Scan for the cell matching the given text and deliver its [X, Y] coordinate at center. 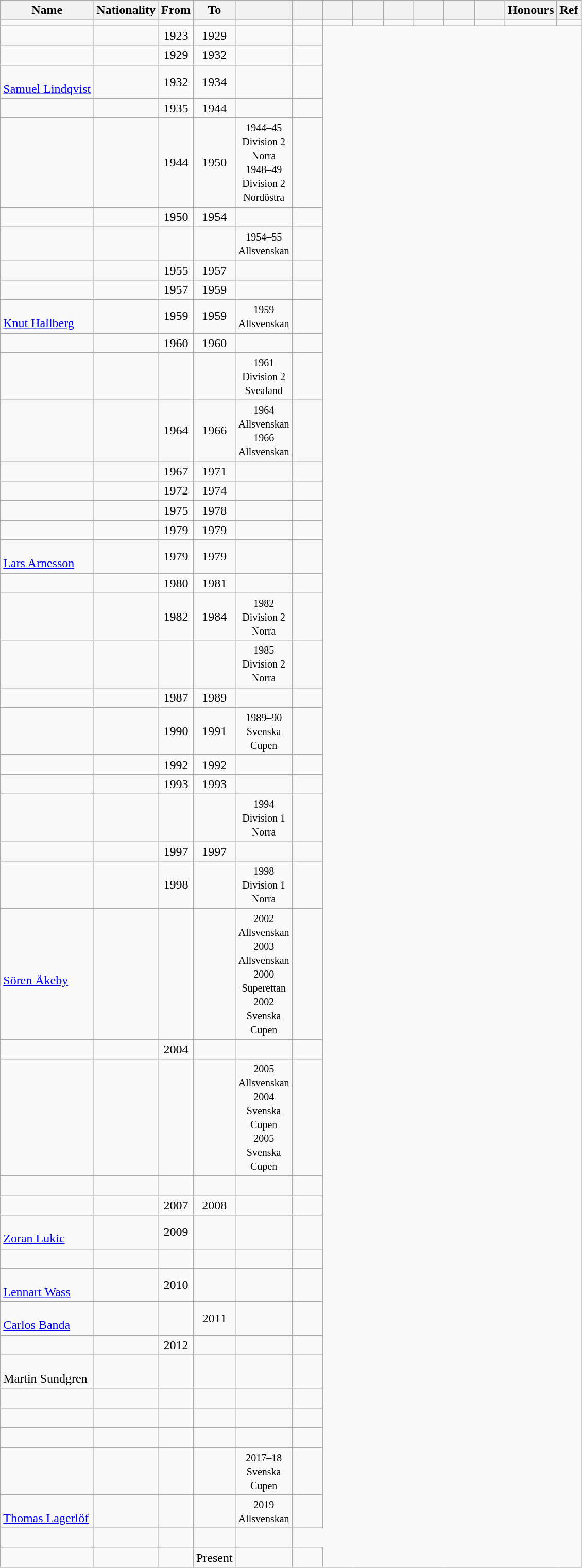
1935 [176, 108]
Knut Hallberg [47, 316]
1964 Allsvenskan1966 Allsvenskan [264, 431]
2019 Allsvenskan [264, 1511]
Thomas Lagerlöf [47, 1511]
1980 [176, 583]
1959 Allsvenskan [264, 316]
1974 [214, 491]
1982 Division 2 Norra [264, 617]
2004 [176, 1049]
1987 [176, 697]
Carlos Banda [47, 1319]
Honours [531, 10]
2008 [214, 1205]
1955 [176, 270]
2012 [176, 1345]
1989 [214, 697]
1998 Division 1 Norra [264, 885]
1954–55 Allsvenskan [264, 243]
Present [214, 1558]
1984 [214, 617]
To [214, 10]
2002 Allsvenskan2003 Allsvenskan2000 Superettan2002 Svenska Cupen [264, 974]
2005 Allsvenskan2004 Svenska Cupen2005 Svenska Cupen [264, 1118]
2010 [176, 1285]
2017–18 Svenska Cupen [264, 1471]
Martin Sundgren [47, 1371]
1967 [176, 471]
Lars Arnesson [47, 556]
2007 [176, 1205]
1954 [214, 217]
1944–45 Division 2 Norra1948–49 Division 2 Nordöstra [264, 163]
1923 [176, 36]
1991 [214, 731]
1985 Division 2 Norra [264, 664]
1981 [214, 583]
Lennart Wass [47, 1285]
1978 [214, 510]
1934 [214, 81]
Zoran Lukic [47, 1232]
Name [47, 10]
1972 [176, 491]
Nationality [126, 10]
From [176, 10]
Samuel Lindqvist [47, 81]
2011 [214, 1319]
1966 [214, 431]
Sören Åkeby [47, 974]
1964 [176, 431]
1998 [176, 885]
Ref [569, 10]
1982 [176, 617]
1971 [214, 471]
1990 [176, 731]
1994 Division 1 Norra [264, 817]
1961 Division 2 Svealand [264, 377]
2009 [176, 1232]
1989–90 Svenska Cupen [264, 731]
1975 [176, 510]
